Scan for the cell matching the given text and deliver its [x, y] coordinate at center. 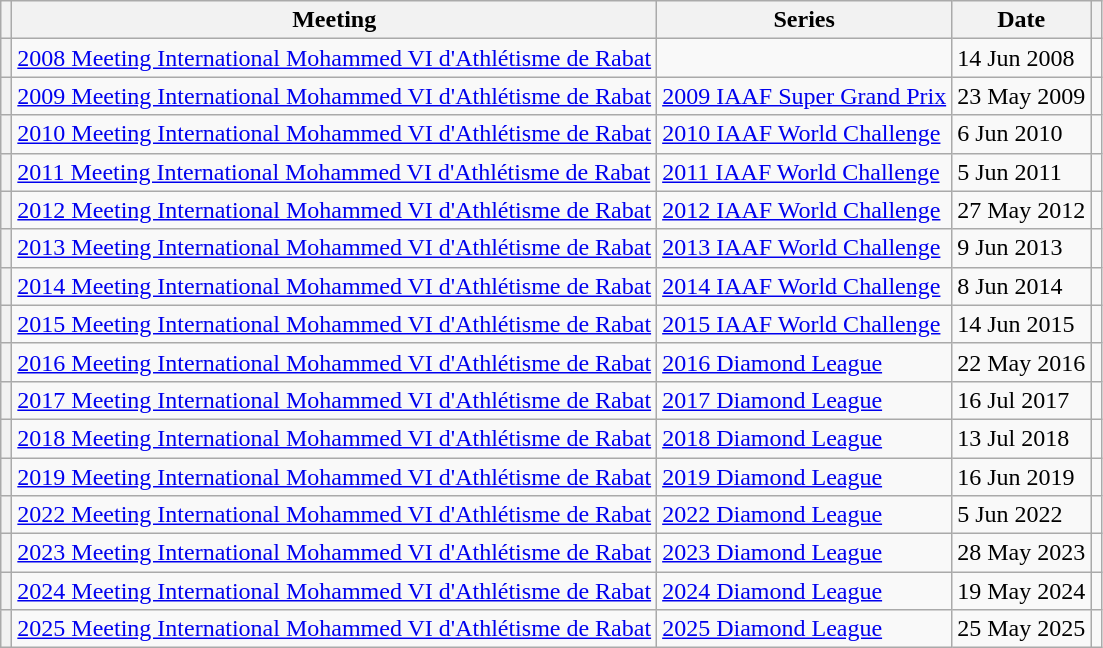
2018 Diamond League [804, 438]
2025 Diamond League [804, 629]
25 May 2025 [1022, 629]
2019 Meeting International Mohammed VI d'Athlétisme de Rabat [334, 477]
Meeting [334, 20]
2019 Diamond League [804, 477]
Series [804, 20]
13 Jul 2018 [1022, 438]
2014 IAAF World Challenge [804, 286]
5 Jun 2011 [1022, 172]
23 May 2009 [1022, 96]
2017 Meeting International Mohammed VI d'Athlétisme de Rabat [334, 400]
6 Jun 2010 [1022, 134]
28 May 2023 [1022, 553]
2009 Meeting International Mohammed VI d'Athlétisme de Rabat [334, 96]
2012 IAAF World Challenge [804, 210]
2008 Meeting International Mohammed VI d'Athlétisme de Rabat [334, 58]
2016 Meeting International Mohammed VI d'Athlétisme de Rabat [334, 362]
2011 Meeting International Mohammed VI d'Athlétisme de Rabat [334, 172]
2013 IAAF World Challenge [804, 248]
2012 Meeting International Mohammed VI d'Athlétisme de Rabat [334, 210]
2015 Meeting International Mohammed VI d'Athlétisme de Rabat [334, 324]
27 May 2012 [1022, 210]
2023 Diamond League [804, 553]
9 Jun 2013 [1022, 248]
16 Jul 2017 [1022, 400]
5 Jun 2022 [1022, 515]
2011 IAAF World Challenge [804, 172]
Date [1022, 20]
2017 Diamond League [804, 400]
2010 IAAF World Challenge [804, 134]
2025 Meeting International Mohammed VI d'Athlétisme de Rabat [334, 629]
16 Jun 2019 [1022, 477]
8 Jun 2014 [1022, 286]
2022 Meeting International Mohammed VI d'Athlétisme de Rabat [334, 515]
2015 IAAF World Challenge [804, 324]
2022 Diamond League [804, 515]
14 Jun 2015 [1022, 324]
2014 Meeting International Mohammed VI d'Athlétisme de Rabat [334, 286]
2009 IAAF Super Grand Prix [804, 96]
2024 Diamond League [804, 591]
2018 Meeting International Mohammed VI d'Athlétisme de Rabat [334, 438]
2023 Meeting International Mohammed VI d'Athlétisme de Rabat [334, 553]
2013 Meeting International Mohammed VI d'Athlétisme de Rabat [334, 248]
2016 Diamond League [804, 362]
2024 Meeting International Mohammed VI d'Athlétisme de Rabat [334, 591]
2010 Meeting International Mohammed VI d'Athlétisme de Rabat [334, 134]
22 May 2016 [1022, 362]
14 Jun 2008 [1022, 58]
19 May 2024 [1022, 591]
